Locate the cell with the specified text and output its (x, y) center coordinate. 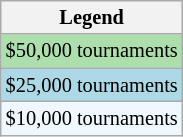
$50,000 tournaments (92, 51)
$25,000 tournaments (92, 85)
Legend (92, 17)
$10,000 tournaments (92, 118)
